Pinpoint the cell where the given text exists, returning its [X, Y] midpoint coordinate. 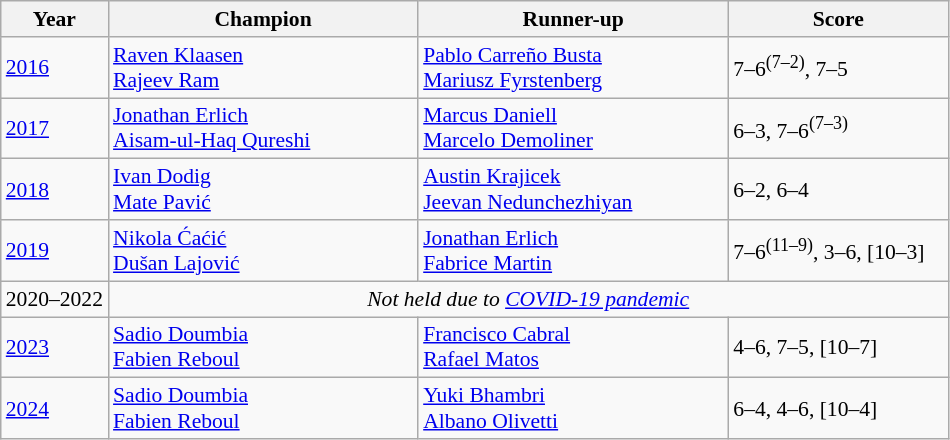
6–3, 7–6(7–3) [838, 128]
2020–2022 [54, 299]
Yuki Bhambri Albano Olivetti [573, 408]
6–2, 6–4 [838, 190]
2017 [54, 128]
2024 [54, 408]
Francisco Cabral Rafael Matos [573, 348]
Jonathan Erlich Fabrice Martin [573, 250]
Marcus Daniell Marcelo Demoliner [573, 128]
Champion [263, 19]
2018 [54, 190]
Raven Klaasen Rajeev Ram [263, 68]
2016 [54, 68]
2019 [54, 250]
Not held due to COVID-19 pandemic [528, 299]
Runner-up [573, 19]
4–6, 7–5, [10–7] [838, 348]
Ivan Dodig Mate Pavić [263, 190]
7–6(7–2), 7–5 [838, 68]
7–6(11–9), 3–6, [10–3] [838, 250]
Score [838, 19]
Jonathan Erlich Aisam-ul-Haq Qureshi [263, 128]
Nikola Ćaćić Dušan Lajović [263, 250]
2023 [54, 348]
Austin Krajicek Jeevan Nedunchezhiyan [573, 190]
Year [54, 19]
Pablo Carreño Busta Mariusz Fyrstenberg [573, 68]
6–4, 4–6, [10–4] [838, 408]
